Return [x, y] of the center of cell containing provided text 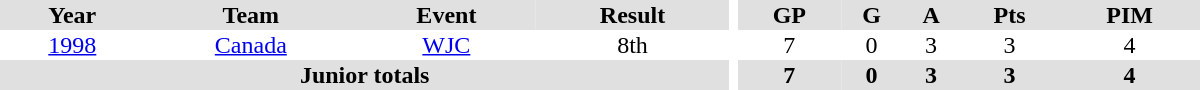
A [931, 15]
Canada [252, 45]
8th [633, 45]
WJC [446, 45]
1998 [72, 45]
Event [446, 15]
Junior totals [364, 75]
Year [72, 15]
Result [633, 15]
PIM [1130, 15]
G [872, 15]
Team [252, 15]
GP [790, 15]
Pts [1010, 15]
